Search for the cell housing the specified text and yield its [x, y] center coordinate. 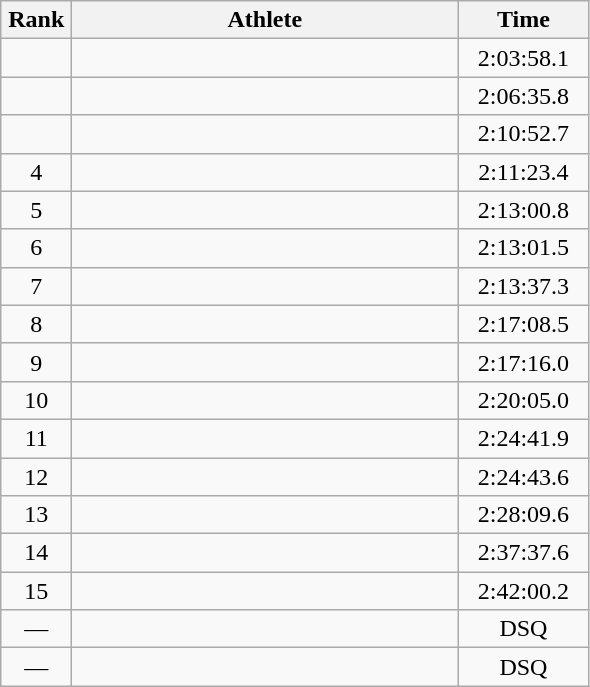
2:20:05.0 [524, 400]
2:42:00.2 [524, 591]
13 [36, 515]
6 [36, 248]
2:24:41.9 [524, 438]
12 [36, 477]
7 [36, 286]
15 [36, 591]
2:10:52.7 [524, 134]
2:13:37.3 [524, 286]
Athlete [265, 20]
11 [36, 438]
2:13:00.8 [524, 210]
2:17:16.0 [524, 362]
2:03:58.1 [524, 58]
2:37:37.6 [524, 553]
4 [36, 172]
2:11:23.4 [524, 172]
2:06:35.8 [524, 96]
14 [36, 553]
5 [36, 210]
2:24:43.6 [524, 477]
2:13:01.5 [524, 248]
9 [36, 362]
8 [36, 324]
2:28:09.6 [524, 515]
10 [36, 400]
2:17:08.5 [524, 324]
Rank [36, 20]
Time [524, 20]
